Identify which cell holds the provided text, then report its (x, y) central coordinate. 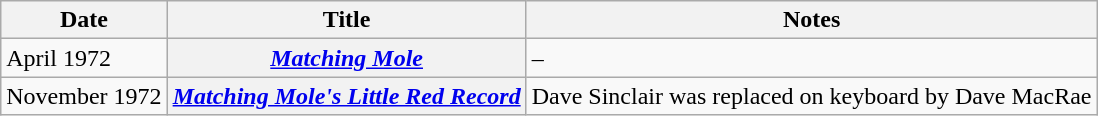
– (812, 58)
Matching Mole's Little Red Record (346, 96)
Title (346, 20)
April 1972 (84, 58)
Matching Mole (346, 58)
Dave Sinclair was replaced on keyboard by Dave MacRae (812, 96)
November 1972 (84, 96)
Date (84, 20)
Notes (812, 20)
